Identify which cell holds the provided text, then report its (X, Y) central coordinate. 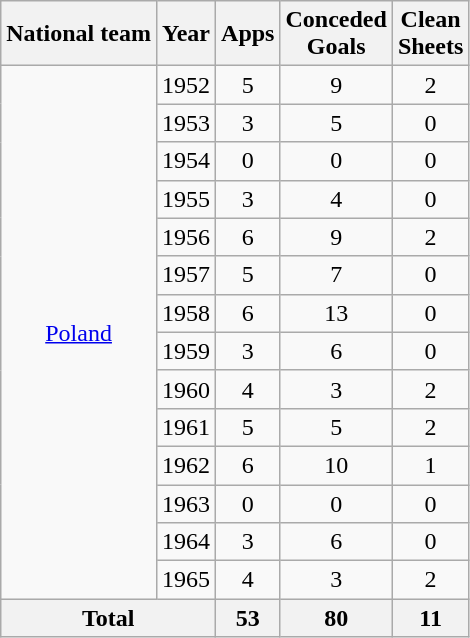
7 (336, 275)
1963 (186, 503)
Total (108, 618)
CleanSheets (430, 34)
11 (430, 618)
1958 (186, 313)
1955 (186, 199)
Year (186, 34)
1961 (186, 427)
Poland (79, 332)
1956 (186, 237)
1957 (186, 275)
ConcededGoals (336, 34)
1 (430, 465)
National team (79, 34)
1954 (186, 161)
13 (336, 313)
Apps (248, 34)
1965 (186, 580)
1959 (186, 351)
1964 (186, 542)
1962 (186, 465)
53 (248, 618)
1960 (186, 389)
10 (336, 465)
1953 (186, 123)
80 (336, 618)
1952 (186, 85)
